Scan for the cell matching the given text and deliver its [x, y] coordinate at center. 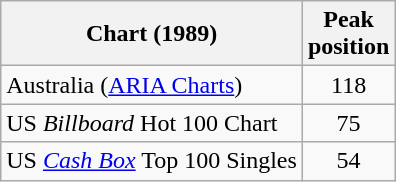
Australia (ARIA Charts) [152, 85]
75 [348, 123]
Peakposition [348, 34]
54 [348, 161]
US Billboard Hot 100 Chart [152, 123]
118 [348, 85]
Chart (1989) [152, 34]
US Cash Box Top 100 Singles [152, 161]
